Output the (x, y) coordinate of the center of the cell containing the given text.  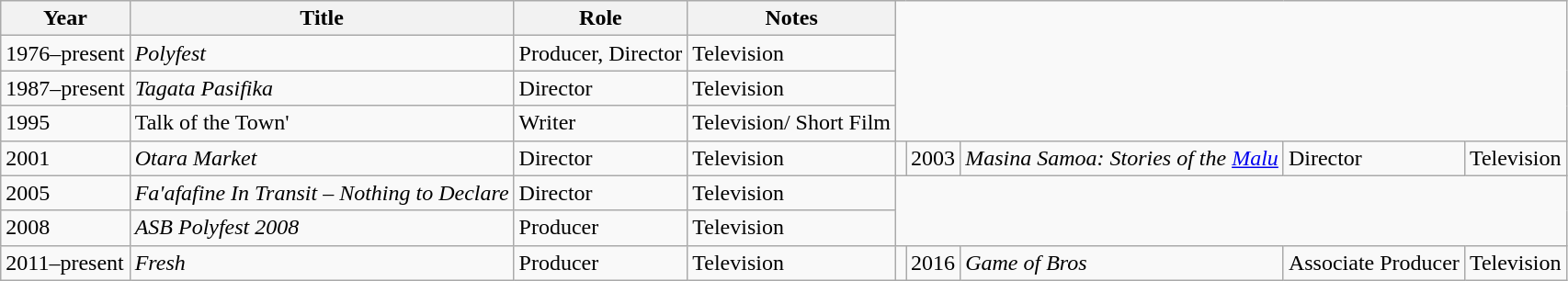
Talk of the Town' (322, 123)
Game of Bros (1122, 263)
2011–present (65, 263)
Notes (792, 18)
1976–present (65, 53)
Otara Market (322, 158)
Polyfest (322, 53)
Television/ Short Film (792, 123)
Masina Samoa: Stories of the Malu (1122, 158)
2005 (65, 193)
Title (322, 18)
2008 (65, 228)
Tagata Pasifika (322, 88)
2001 (65, 158)
1987–present (65, 88)
1995 (65, 123)
2003 (934, 158)
Fa'afafine In Transit – Nothing to Declare (322, 193)
Role (601, 18)
2016 (934, 263)
Writer (601, 123)
Associate Producer (1373, 263)
Fresh (322, 263)
ASB Polyfest 2008 (322, 228)
Year (65, 18)
Producer, Director (601, 53)
